Extract the [X, Y] coordinate from the center of the cell holding the provided text.  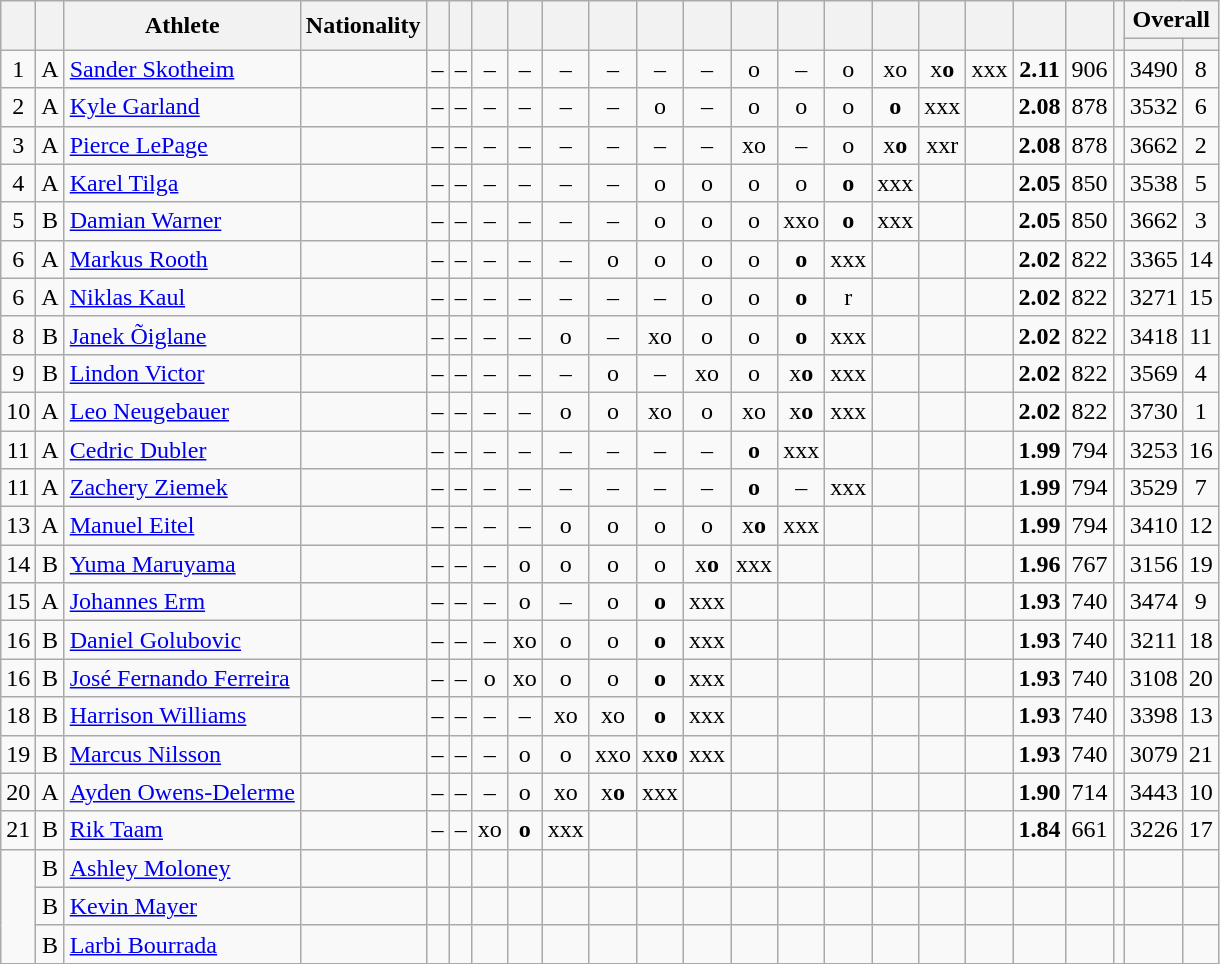
2.11 [1040, 69]
767 [1090, 564]
3410 [1154, 526]
Larbi Bourrada [182, 944]
3211 [1154, 640]
Ayden Owens-Delerme [182, 792]
Harrison Williams [182, 716]
3271 [1154, 297]
3532 [1154, 107]
Ashley Moloney [182, 868]
Johannes Erm [182, 602]
Markus Rooth [182, 259]
Manuel Eitel [182, 526]
3569 [1154, 373]
17 [1200, 830]
3365 [1154, 259]
1.96 [1040, 564]
Athlete [182, 26]
12 [1200, 526]
Rik Taam [182, 830]
Marcus Nilsson [182, 754]
Overall [1171, 20]
Kevin Mayer [182, 906]
906 [1090, 69]
Lindon Victor [182, 373]
Karel Tilga [182, 183]
3490 [1154, 69]
Kyle Garland [182, 107]
3529 [1154, 488]
Yuma Maruyama [182, 564]
3474 [1154, 602]
3538 [1154, 183]
3730 [1154, 411]
714 [1090, 792]
Sander Skotheim [182, 69]
3418 [1154, 335]
1.90 [1040, 792]
Damian Warner [182, 221]
7 [1200, 488]
Daniel Golubovic [182, 640]
3398 [1154, 716]
Nationality [363, 26]
Zachery Ziemek [182, 488]
Cedric Dubler [182, 449]
1.84 [1040, 830]
3253 [1154, 449]
r [848, 297]
Niklas Kaul [182, 297]
3443 [1154, 792]
Leo Neugebauer [182, 411]
3079 [1154, 754]
3108 [1154, 678]
xxr [942, 145]
3156 [1154, 564]
Pierce LePage [182, 145]
3226 [1154, 830]
José Fernando Ferreira [182, 678]
Janek Õiglane [182, 335]
661 [1090, 830]
